Pinpoint the cell where the given text exists, returning its (x, y) midpoint coordinate. 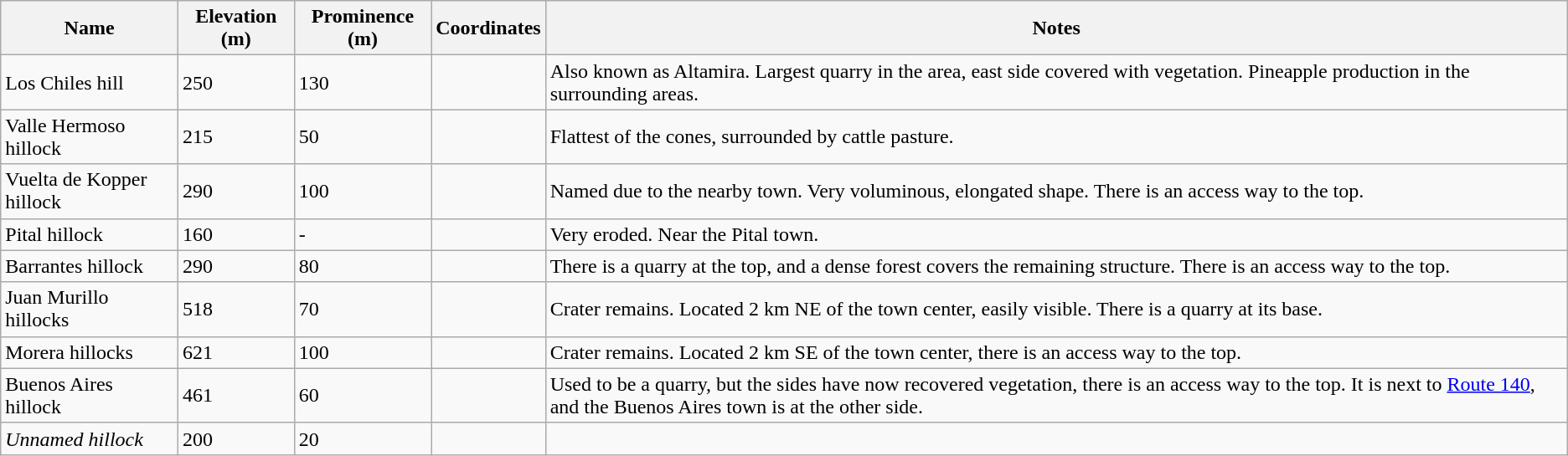
Prominence (m) (363, 28)
Name (90, 28)
Elevation (m) (236, 28)
621 (236, 352)
Notes (1056, 28)
There is a quarry at the top, and a dense forest covers the remaining structure. There is an access way to the top. (1056, 266)
80 (363, 266)
Vuelta de Kopper hillock (90, 191)
Unnamed hillock (90, 438)
Los Chiles hill (90, 82)
130 (363, 82)
250 (236, 82)
Crater remains. Located 2 km SE of the town center, there is an access way to the top. (1056, 352)
- (363, 234)
Morera hillocks (90, 352)
Named due to the nearby town. Very voluminous, elongated shape. There is an access way to the top. (1056, 191)
70 (363, 310)
Juan Murillo hillocks (90, 310)
Buenos Aires hillock (90, 395)
Flattest of the cones, surrounded by cattle pasture. (1056, 137)
Valle Hermoso hillock (90, 137)
215 (236, 137)
518 (236, 310)
Coordinates (488, 28)
200 (236, 438)
Pital hillock (90, 234)
20 (363, 438)
Also known as Altamira. Largest quarry in the area, east side covered with vegetation. Pineapple production in the surrounding areas. (1056, 82)
160 (236, 234)
50 (363, 137)
Crater remains. Located 2 km NE of the town center, easily visible. There is a quarry at its base. (1056, 310)
60 (363, 395)
Barrantes hillock (90, 266)
461 (236, 395)
Very eroded. Near the Pital town. (1056, 234)
